Search for the cell housing the specified text and yield its [x, y] center coordinate. 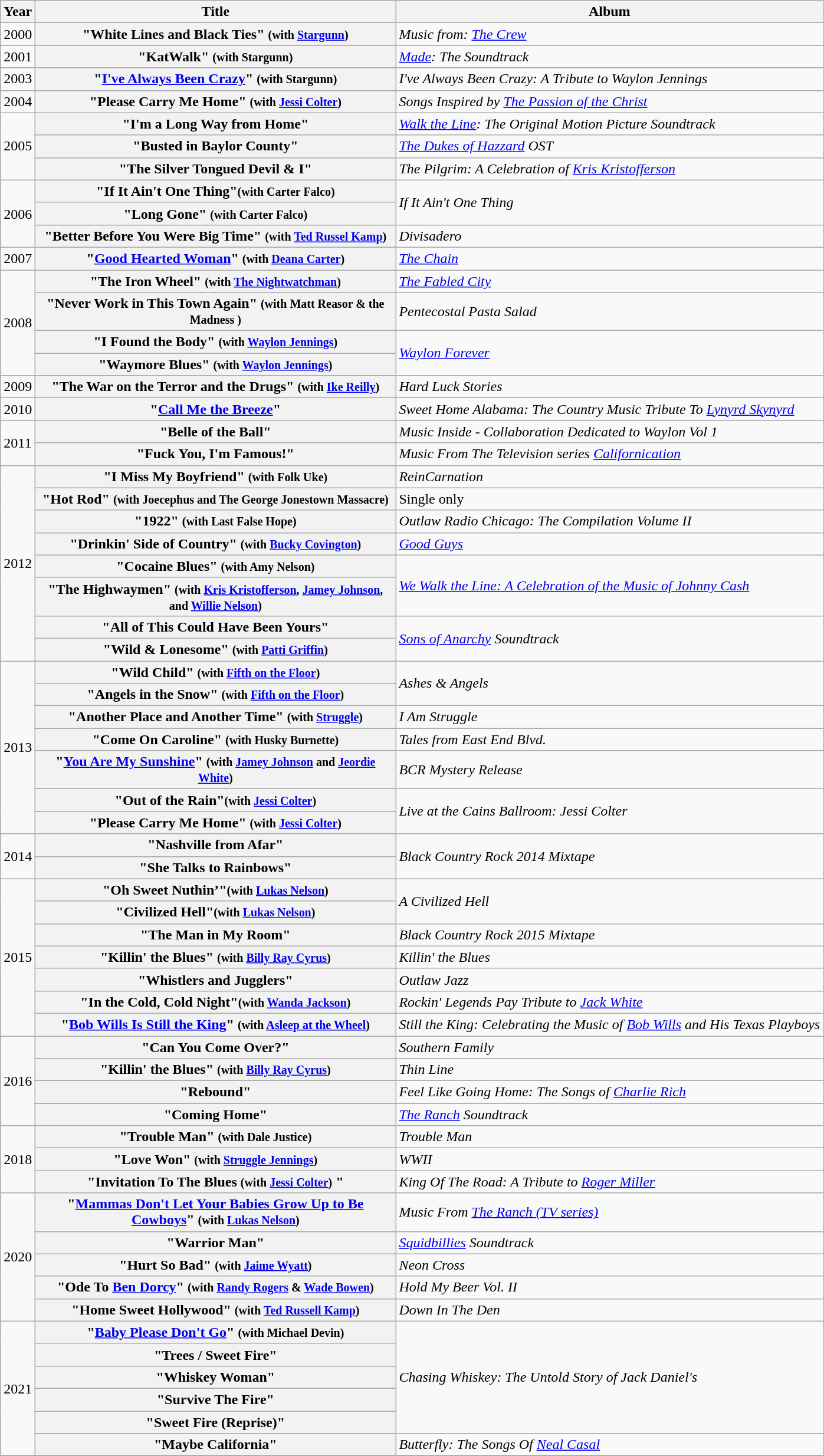
"Bob Wills Is Still the King" (with Asleep at the Wheel) [216, 1024]
Still the King: Celebrating the Music of Bob Wills and His Texas Playboys [610, 1024]
"Drinkin' Side of Country" (with Bucky Covington) [216, 544]
"Mammas Don't Let Your Babies Grow Up to Be Cowboys" (with Lukas Nelson) [216, 1212]
Chasing Whiskey: The Untold Story of Jack Daniel's [610, 1377]
Title [216, 12]
I Am Struggle [610, 717]
Trouble Man [610, 1137]
Walk the Line: The Original Motion Picture Soundtrack [610, 124]
"The Highwaymen" (with Kris Kristofferson, Jamey Johnson, and Willie Nelson) [216, 597]
2021 [18, 1388]
Black Country Rock 2015 Mixtape [610, 935]
2005 [18, 146]
"Coming Home" [216, 1115]
2015 [18, 957]
"If It Ain't One Thing"(with Carter Falco) [216, 191]
2011 [18, 443]
Album [610, 12]
Good Guys [610, 544]
"I'm a Long Way from Home" [216, 124]
Neon Cross [610, 1265]
"Maybe California" [216, 1445]
2001 [18, 57]
Killin' the Blues [610, 957]
"Long Gone" (with Carter Falco) [216, 213]
"Oh Sweet Nuthin’"(with Lukas Nelson) [216, 890]
We Walk the Line: A Celebration of the Music of Johnny Cash [610, 585]
Down In The Den [610, 1310]
"Civilized Hell"(with Lukas Nelson) [216, 912]
"Cocaine Blues" (with Amy Nelson) [216, 566]
Rockin' Legends Pay Tribute to Jack White [610, 1002]
Southern Family [610, 1047]
Feel Like Going Home: The Songs of Charlie Rich [610, 1092]
"Trees / Sweet Fire" [216, 1355]
Outlaw Jazz [610, 980]
Tales from East End Blvd. [610, 739]
King Of The Road: A Tribute to Roger Miller [610, 1182]
"Wild & Lonesome" (with Patti Griffin) [216, 649]
"Better Before You Were Big Time" (with Ted Russel Kamp) [216, 236]
Year [18, 12]
2003 [18, 79]
"Nashville from Afar" [216, 845]
"Survive The Fire" [216, 1399]
Made: The Soundtrack [610, 57]
Butterfly: The Songs Of Neal Casal [610, 1445]
Sons of Anarchy Soundtrack [610, 638]
Single only [610, 499]
"Sweet Fire (Reprise)" [216, 1422]
"Whistlers and Jugglers" [216, 980]
The Pilgrim: A Celebration of Kris Kristofferson [610, 169]
Songs Inspired by The Passion of the Christ [610, 101]
ReinCarnation [610, 476]
"The Iron Wheel" (with The Nightwatchman) [216, 281]
Black Country Rock 2014 Mixtape [610, 856]
Music Inside - Collaboration Dedicated to Waylon Vol 1 [610, 432]
Live at the Cains Ballroom: Jessi Colter [610, 811]
Sweet Home Alabama: The Country Music Tribute To Lynyrd Skynyrd [610, 409]
"Hurt So Bad" (with Jaime Wyatt) [216, 1265]
2004 [18, 101]
"I Found the Body" (with Waylon Jennings) [216, 342]
"The War on the Terror and the Drugs" (with Ike Reilly) [216, 387]
2013 [18, 747]
"Another Place and Another Time" (with Struggle) [216, 717]
"Love Won" (with Struggle Jennings) [216, 1159]
"Never Work in This Town Again" (with Matt Reasor & the Madness ) [216, 311]
The Fabled City [610, 281]
"Hot Rod" (with Joecephus and The George Jonestown Massacre) [216, 499]
"You Are My Sunshine" (with Jamey Johnson and Jeordie White) [216, 770]
"Good Hearted Woman" (with Deana Carter) [216, 258]
"Fuck You, I'm Famous!" [216, 454]
"Whiskey Woman" [216, 1377]
"Belle of the Ball" [216, 432]
"KatWalk" (with Stargunn) [216, 57]
Hold My Beer Vol. II [610, 1287]
I've Always Been Crazy: A Tribute to Waylon Jennings [610, 79]
2018 [18, 1159]
"Can You Come Over?" [216, 1047]
"Out of the Rain"(with Jessi Colter) [216, 800]
Music From The Ranch (TV series) [610, 1212]
"Come On Caroline" (with Husky Burnette) [216, 739]
If It Ain't One Thing [610, 202]
"Busted in Baylor County" [216, 146]
2006 [18, 213]
"Home Sweet Hollywood" (with Ted Russell Kamp) [216, 1310]
"Baby Please Don't Go" (with Michael Devin) [216, 1332]
"Warrior Man" [216, 1243]
2009 [18, 387]
2007 [18, 258]
2020 [18, 1257]
The Chain [610, 258]
Thin Line [610, 1070]
2016 [18, 1080]
The Ranch Soundtrack [610, 1115]
Pentecostal Pasta Salad [610, 311]
"Angels in the Snow" (with Fifth on the Floor) [216, 695]
Music from: The Crew [610, 34]
The Dukes of Hazzard OST [610, 146]
"All of This Could Have Been Yours" [216, 627]
A Civilized Hell [610, 901]
WWII [610, 1159]
2010 [18, 409]
2014 [18, 856]
"The Silver Tongued Devil & I" [216, 169]
"The Man in My Room" [216, 935]
"1922" (with Last False Hope) [216, 521]
"Waymore Blues" (with Waylon Jennings) [216, 364]
"Rebound" [216, 1092]
Squidbillies Soundtrack [610, 1243]
Waylon Forever [610, 353]
Music From The Television series Californication [610, 454]
Ashes & Angels [610, 683]
"She Talks to Rainbows" [216, 867]
Hard Luck Stories [610, 387]
"I Miss My Boyfriend" (with Folk Uke) [216, 476]
2012 [18, 563]
"Invitation To The Blues (with Jessi Colter) " [216, 1182]
"I've Always Been Crazy" (with Stargunn) [216, 79]
"In the Cold, Cold Night"(with Wanda Jackson) [216, 1002]
"Call Me the Breeze" [216, 409]
"Ode To Ben Dorcy" (with Randy Rogers & Wade Bowen) [216, 1287]
"Trouble Man" (with Dale Justice) [216, 1137]
BCR Mystery Release [610, 770]
2008 [18, 323]
Outlaw Radio Chicago: The Compilation Volume II [610, 521]
"Wild Child" (with Fifth on the Floor) [216, 672]
2000 [18, 34]
Divisadero [610, 236]
"White Lines and Black Ties" (with Stargunn) [216, 34]
